Return the (x, y) coordinate for the center point of the cell that contains the specified text.  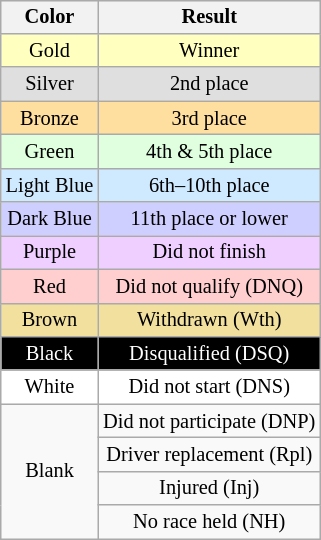
2nd place (209, 84)
Did not start (DNS) (209, 387)
Gold (50, 51)
4th & 5th place (209, 152)
Did not qualify (DNQ) (209, 286)
11th place or lower (209, 219)
Bronze (50, 118)
Red (50, 286)
Purple (50, 253)
Did not finish (209, 253)
No race held (NH) (209, 522)
Brown (50, 320)
Driver replacement (Rpl) (209, 455)
3rd place (209, 118)
Winner (209, 51)
Result (209, 17)
6th–10th place (209, 185)
Green (50, 152)
Silver (50, 84)
Injured (Inj) (209, 488)
Withdrawn (Wth) (209, 320)
Blank (50, 472)
Black (50, 354)
Light Blue (50, 185)
Color (50, 17)
Dark Blue (50, 219)
White (50, 387)
Disqualified (DSQ) (209, 354)
Did not participate (DNP) (209, 421)
